From the cell containing the given text, extract its center point as [X, Y] coordinate. 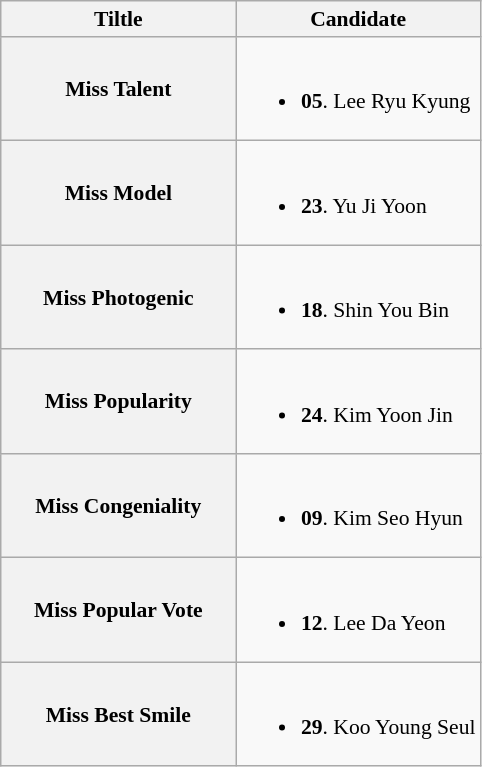
29. Koo Young Seul [358, 715]
Miss Photogenic [118, 297]
05. Lee Ryu Kyung [358, 89]
Miss Model [118, 193]
Miss Popular Vote [118, 610]
Miss Popularity [118, 402]
12. Lee Da Yeon [358, 610]
24. Kim Yoon Jin [358, 402]
Miss Talent [118, 89]
18. Shin You Bin [358, 297]
Miss Best Smile [118, 715]
Tiltle [118, 19]
23. Yu Ji Yoon [358, 193]
09. Kim Seo Hyun [358, 506]
Candidate [358, 19]
Miss Congeniality [118, 506]
